Search for the cell housing the specified text and yield its [x, y] center coordinate. 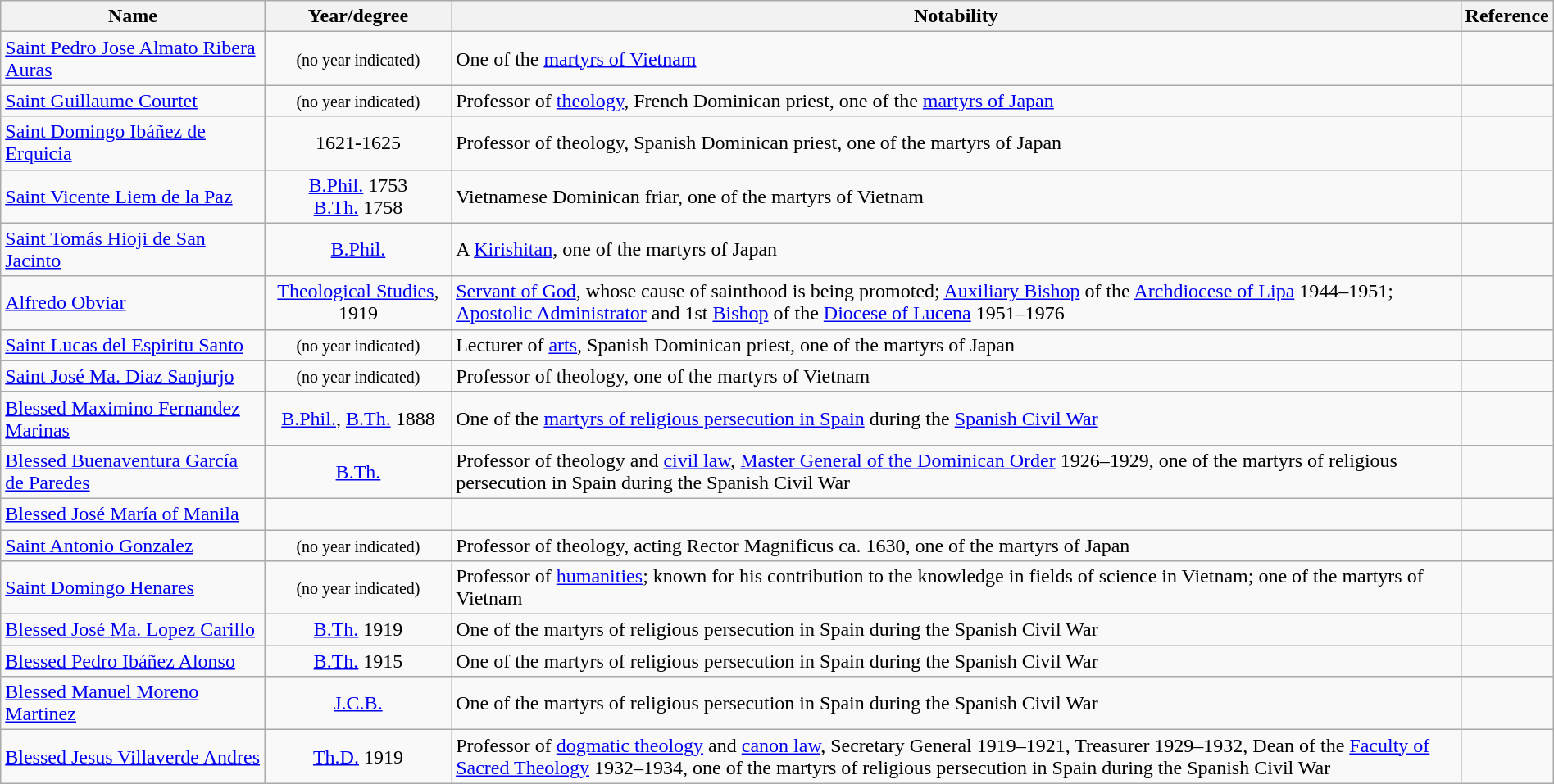
Professor of humanities; known for his contribution to the knowledge in fields of science in Vietnam; one of the martyrs of Vietnam [956, 588]
Theological Studies, 1919 [357, 303]
Saint Domingo Ibáñez de Erquicia [133, 143]
Saint José Ma. Diaz Sanjurjo [133, 376]
Professor of theology, acting Rector Magnificus ca. 1630, one of the martyrs of Japan [956, 545]
Reference [1506, 16]
B.Phil. 1753B.Th. 1758 [357, 197]
B.Phil. [357, 249]
Professor of theology, one of the martyrs of Vietnam [956, 376]
Blessed Maximino Fernandez Marinas [133, 418]
Saint Lucas del Espiritu Santo [133, 345]
Saint Vicente Liem de la Paz [133, 197]
1621-1625 [357, 143]
Alfredo Obviar [133, 303]
Professor of theology, French Dominican priest, one of the martyrs of Japan [956, 101]
Saint Antonio Gonzalez [133, 545]
Lecturer of arts, Spanish Dominican priest, one of the martyrs of Japan [956, 345]
Saint Guillaume Courtet [133, 101]
Year/degree [357, 16]
Blessed José Ma. Lopez Carillo [133, 630]
Professor of theology, Spanish Dominican priest, one of the martyrs of Japan [956, 143]
Th.D. 1919 [357, 757]
Blessed José María of Manila [133, 514]
Blessed Buenaventura García de Paredes [133, 472]
B.Th. [357, 472]
Notability [956, 16]
J.C.B. [357, 703]
One of the martyrs of Vietnam [956, 59]
Vietnamese Dominican friar, one of the martyrs of Vietnam [956, 197]
Blessed Pedro Ibáñez Alonso [133, 661]
A Kirishitan, one of the martyrs of Japan [956, 249]
Name [133, 16]
Blessed Manuel Moreno Martinez [133, 703]
Saint Pedro Jose Almato Ribera Auras [133, 59]
B.Th. 1919 [357, 630]
B.Phil., B.Th. 1888 [357, 418]
Saint Domingo Henares [133, 588]
B.Th. 1915 [357, 661]
Saint Tomás Hioji de San Jacinto [133, 249]
Blessed Jesus Villaverde Andres [133, 757]
